For the text-containing cell, return its midpoint in [X, Y] coordinate format. 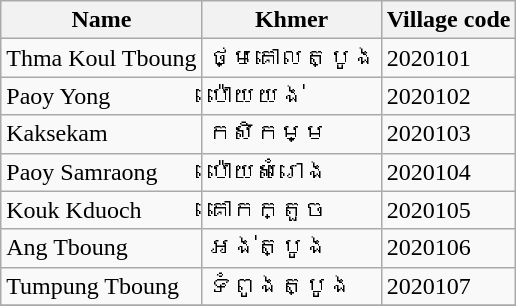
Name [102, 20]
2020105 [448, 210]
Thma Koul Tboung [102, 58]
Kouk Kduoch [102, 210]
Tumpung Tboung [102, 286]
ប៉ោយសំរោង [292, 172]
Village code [448, 20]
2020107 [448, 286]
ថ្មគោលត្បូង [292, 58]
ប៉ោយយង់ [292, 96]
2020102 [448, 96]
Khmer [292, 20]
កសិកម្ម [292, 134]
Ang Tboung [102, 248]
ទំពូងត្បូង [292, 286]
អង់ត្បូង [292, 248]
Paoy Yong [102, 96]
2020104 [448, 172]
Kaksekam [102, 134]
2020101 [448, 58]
2020103 [448, 134]
Paoy Samraong [102, 172]
គោកក្តួច [292, 210]
2020106 [448, 248]
